Provide the (X, Y) coordinate of the cell's center where the given text is located.  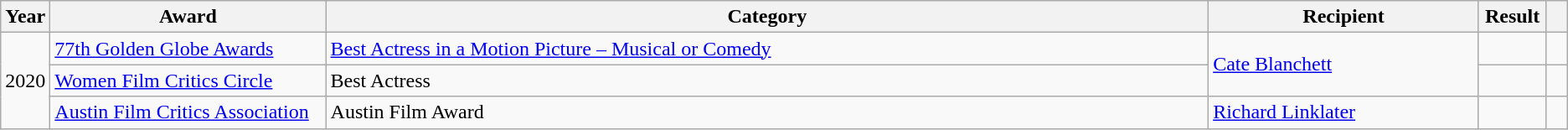
Austin Film Critics Association (188, 112)
Richard Linklater (1344, 112)
2020 (25, 81)
77th Golden Globe Awards (188, 49)
Category (767, 17)
Best Actress (767, 81)
Recipient (1344, 17)
Year (25, 17)
Austin Film Award (767, 112)
Best Actress in a Motion Picture – Musical or Comedy (767, 49)
Cate Blanchett (1344, 65)
Women Film Critics Circle (188, 81)
Award (188, 17)
Result (1512, 17)
